Locate the cell with the specified text and output its [x, y] center coordinate. 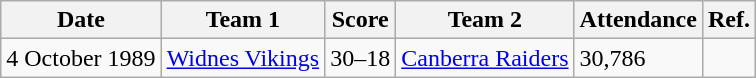
Team 1 [243, 20]
4 October 1989 [81, 58]
30,786 [638, 58]
Widnes Vikings [243, 58]
Canberra Raiders [485, 58]
Team 2 [485, 20]
30–18 [360, 58]
Ref. [728, 20]
Date [81, 20]
Score [360, 20]
Attendance [638, 20]
